Output the (x, y) coordinate of the center of the cell containing the given text.  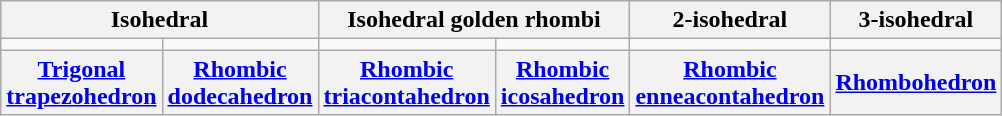
Rhombohedron (916, 82)
Isohedral golden rhombi (474, 20)
Rhombic icosahedron (562, 82)
3-isohedral (916, 20)
Rhombic triacontahedron (406, 82)
Isohedral (160, 20)
Rhombic enneacontahedron (730, 82)
Trigonal trapezohedron (82, 82)
Rhombic dodecahedron (240, 82)
2-isohedral (730, 20)
